Detect which cell encompasses the target text, then output its [X, Y] center coordinate. 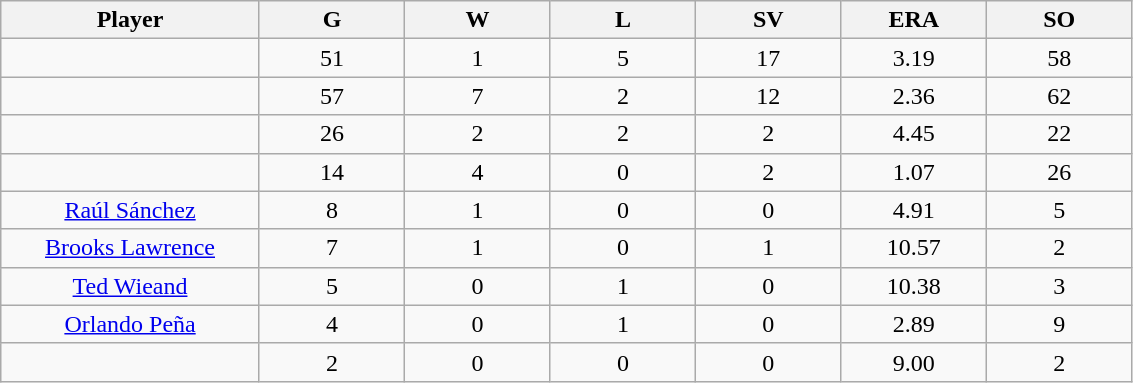
9.00 [914, 362]
Brooks Lawrence [130, 248]
62 [1059, 96]
51 [332, 58]
22 [1059, 134]
W [478, 20]
2.89 [914, 324]
4.91 [914, 210]
3.19 [914, 58]
SO [1059, 20]
G [332, 20]
17 [768, 58]
L [622, 20]
10.57 [914, 248]
2.36 [914, 96]
ERA [914, 20]
9 [1059, 324]
12 [768, 96]
14 [332, 172]
10.38 [914, 286]
Ted Wieand [130, 286]
1.07 [914, 172]
4.45 [914, 134]
58 [1059, 58]
Player [130, 20]
8 [332, 210]
Orlando Peña [130, 324]
Raúl Sánchez [130, 210]
3 [1059, 286]
57 [332, 96]
SV [768, 20]
